From the cell containing the given text, extract its center point as (x, y) coordinate. 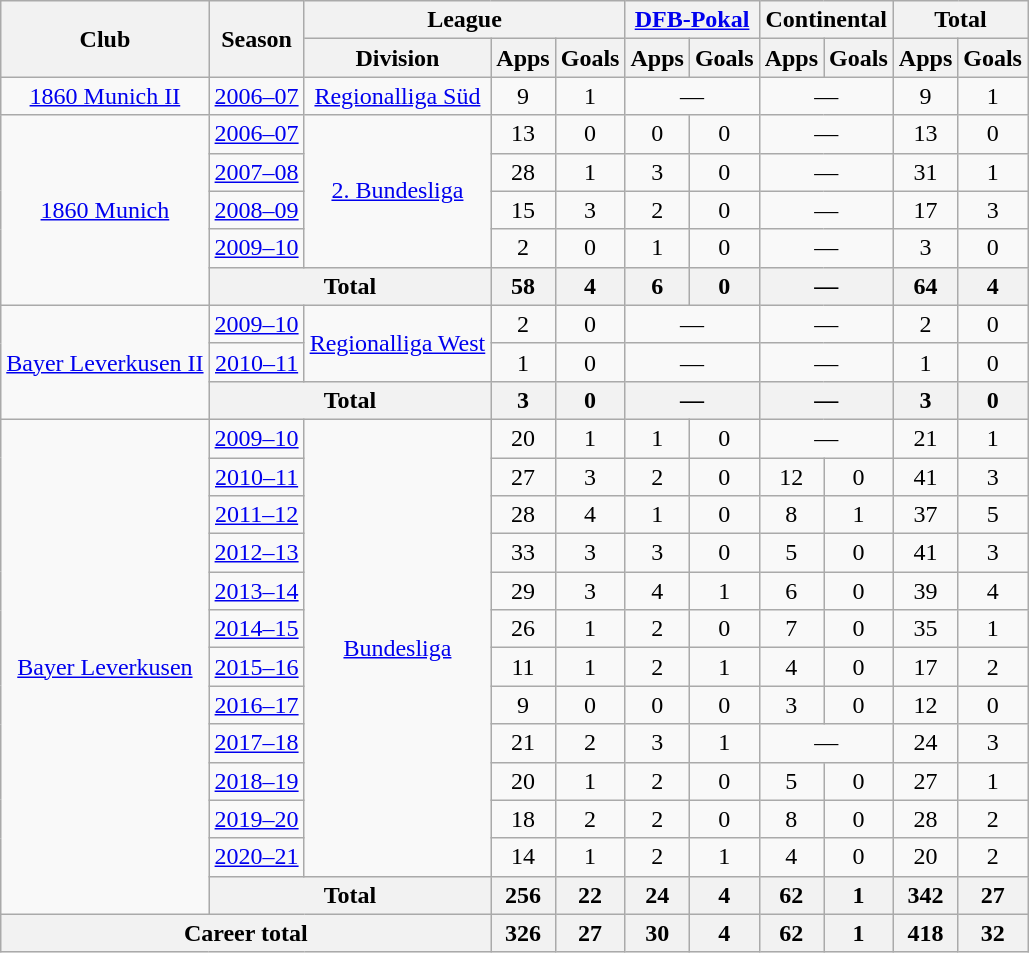
Division (398, 58)
64 (925, 286)
2020–21 (256, 857)
26 (523, 629)
2007–08 (256, 172)
2012–13 (256, 553)
Regionalliga West (398, 343)
14 (523, 857)
Regionalliga Süd (398, 96)
League (464, 20)
2018–19 (256, 781)
33 (523, 553)
342 (925, 895)
35 (925, 629)
11 (523, 667)
2017–18 (256, 743)
37 (925, 515)
22 (590, 895)
Club (105, 39)
Career total (246, 933)
18 (523, 819)
Bundesliga (398, 648)
2014–15 (256, 629)
30 (657, 933)
326 (523, 933)
418 (925, 933)
1860 Munich II (105, 96)
2011–12 (256, 515)
Season (256, 39)
2. Bundesliga (398, 191)
58 (523, 286)
31 (925, 172)
2019–20 (256, 819)
32 (993, 933)
Bayer Leverkusen II (105, 362)
Continental (826, 20)
2016–17 (256, 705)
29 (523, 591)
2015–16 (256, 667)
7 (791, 629)
Bayer Leverkusen (105, 666)
2013–14 (256, 591)
2008–09 (256, 210)
DFB-Pokal (692, 20)
39 (925, 591)
1860 Munich (105, 210)
256 (523, 895)
15 (523, 210)
